Scan for the cell matching the given text and deliver its [x, y] coordinate at center. 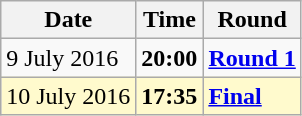
20:00 [170, 58]
Time [170, 20]
17:35 [170, 96]
10 July 2016 [68, 96]
Date [68, 20]
9 July 2016 [68, 58]
Final [252, 96]
Round [252, 20]
Round 1 [252, 58]
